Scan for the cell matching the given text and deliver its (X, Y) coordinate at center. 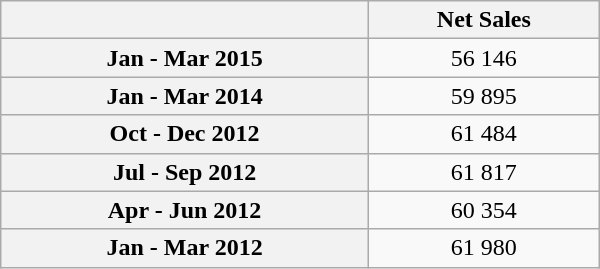
Oct - Dec 2012 (185, 134)
Jan - Mar 2014 (185, 96)
61 980 (484, 248)
60 354 (484, 210)
Jan - Mar 2015 (185, 58)
Jan - Mar 2012 (185, 248)
61 817 (484, 172)
Jul - Sep 2012 (185, 172)
Net Sales (484, 20)
Apr - Jun 2012 (185, 210)
56 146 (484, 58)
59 895 (484, 96)
61 484 (484, 134)
